Detect which cell encompasses the target text, then output its (X, Y) center coordinate. 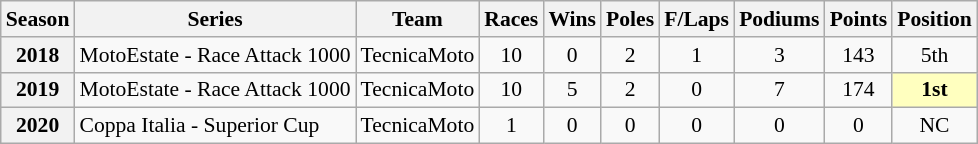
7 (780, 90)
Races (511, 19)
F/Laps (696, 19)
Podiums (780, 19)
2018 (38, 55)
3 (780, 55)
2019 (38, 90)
5th (934, 55)
Points (859, 19)
Position (934, 19)
Series (214, 19)
2020 (38, 126)
Wins (572, 19)
5 (572, 90)
Team (418, 19)
143 (859, 55)
174 (859, 90)
NC (934, 126)
Poles (630, 19)
Season (38, 19)
Coppa Italia - Superior Cup (214, 126)
1st (934, 90)
